From the cell containing the given text, extract its center point as (x, y) coordinate. 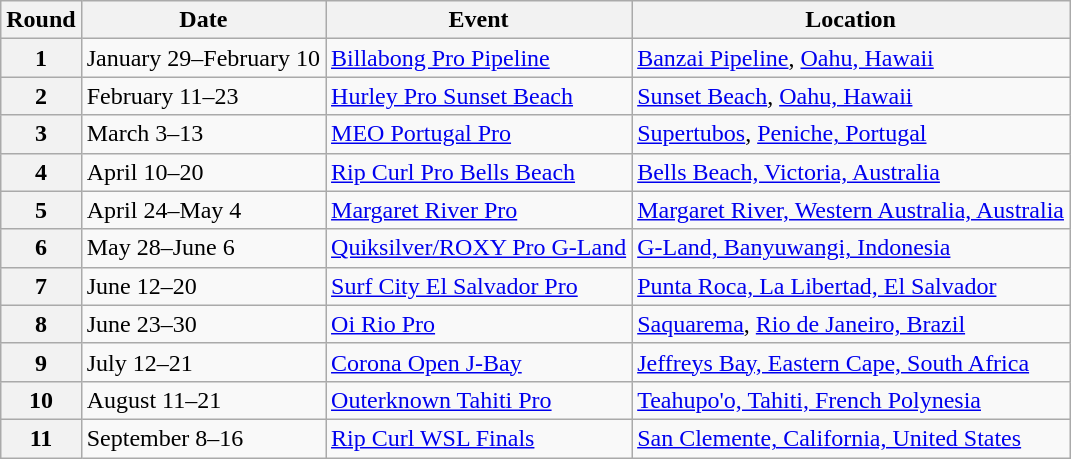
5 (41, 210)
9 (41, 362)
Supertubos, Peniche, Portugal (851, 134)
7 (41, 286)
Jeffreys Bay, Eastern Cape, South Africa (851, 362)
G-Land, Banyuwangi, Indonesia (851, 248)
6 (41, 248)
April 24–May 4 (203, 210)
August 11–21 (203, 400)
Date (203, 20)
March 3–13 (203, 134)
Location (851, 20)
Margaret River Pro (479, 210)
1 (41, 58)
April 10–20 (203, 172)
January 29–February 10 (203, 58)
Quiksilver/ROXY Pro G-Land (479, 248)
Event (479, 20)
Teahupo'o, Tahiti, French Polynesia (851, 400)
Corona Open J-Bay (479, 362)
Billabong Pro Pipeline (479, 58)
Surf City El Salvador Pro (479, 286)
2 (41, 96)
Round (41, 20)
San Clemente, California, United States (851, 438)
11 (41, 438)
Rip Curl Pro Bells Beach (479, 172)
8 (41, 324)
July 12–21 (203, 362)
Punta Roca, La Libertad, El Salvador (851, 286)
May 28–June 6 (203, 248)
Bells Beach, Victoria, Australia (851, 172)
Outerknown Tahiti Pro (479, 400)
June 12–20 (203, 286)
Sunset Beach, Oahu, Hawaii (851, 96)
June 23–30 (203, 324)
10 (41, 400)
Banzai Pipeline, Oahu, Hawaii (851, 58)
Oi Rio Pro (479, 324)
Hurley Pro Sunset Beach (479, 96)
4 (41, 172)
Saquarema, Rio de Janeiro, Brazil (851, 324)
September 8–16 (203, 438)
3 (41, 134)
Margaret River, Western Australia, Australia (851, 210)
MEO Portugal Pro (479, 134)
Rip Curl WSL Finals (479, 438)
February 11–23 (203, 96)
